Capture the cell that displays the provided text and extract its (x, y) central coordinate. 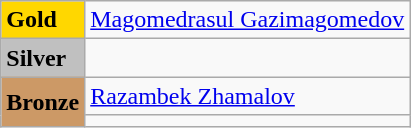
Razambek Zhamalov (248, 96)
Magomedrasul Gazimagomedov (248, 20)
Gold (43, 20)
Bronze (43, 102)
Silver (43, 58)
